Search for the cell housing the specified text and yield its [X, Y] center coordinate. 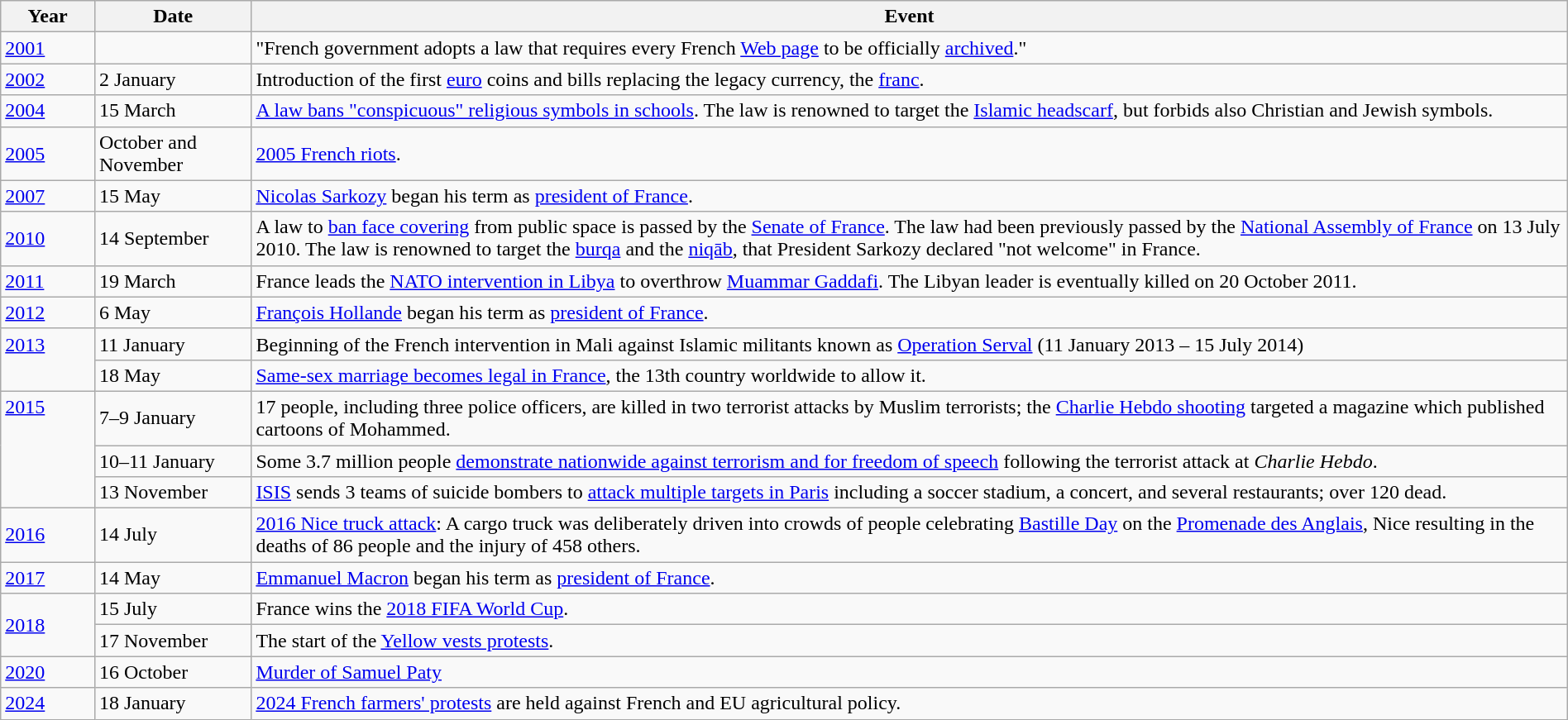
2011 [48, 281]
7–9 January [172, 418]
2016 [48, 536]
France wins the 2018 FIFA World Cup. [910, 609]
2015 [48, 450]
The start of the Yellow vests protests. [910, 641]
2017 [48, 578]
2024 French farmers' protests are held against French and EU agricultural policy. [910, 703]
2024 [48, 703]
15 July [172, 609]
14 May [172, 578]
"French government adopts a law that requires every French Web page to be officially archived." [910, 48]
Beginning of the French intervention in Mali against Islamic militants known as Operation Serval (11 January 2013 – 15 July 2014) [910, 344]
18 May [172, 375]
6 May [172, 312]
15 March [172, 111]
2005 [48, 154]
13 November [172, 493]
2001 [48, 48]
2020 [48, 672]
2013 [48, 360]
France leads the NATO intervention in Libya to overthrow Muammar Gaddafi. The Libyan leader is eventually killed on 20 October 2011. [910, 281]
2010 [48, 238]
October and November [172, 154]
14 September [172, 238]
18 January [172, 703]
2002 [48, 79]
2 January [172, 79]
2012 [48, 312]
Same-sex marriage becomes legal in France, the 13th country worldwide to allow it. [910, 375]
Year [48, 17]
15 May [172, 196]
Emmanuel Macron began his term as president of France. [910, 578]
2018 [48, 625]
10–11 January [172, 460]
Introduction of the first euro coins and bills replacing the legacy currency, the franc. [910, 79]
19 March [172, 281]
11 January [172, 344]
François Hollande began his term as president of France. [910, 312]
2007 [48, 196]
Murder of Samuel Paty [910, 672]
Some 3.7 million people demonstrate nationwide against terrorism and for freedom of speech following the terrorist attack at Charlie Hebdo. [910, 460]
17 November [172, 641]
2005 French riots. [910, 154]
Date [172, 17]
16 October [172, 672]
2004 [48, 111]
Event [910, 17]
14 July [172, 536]
Nicolas Sarkozy began his term as president of France. [910, 196]
